Identify which cell holds the provided text, then report its (X, Y) central coordinate. 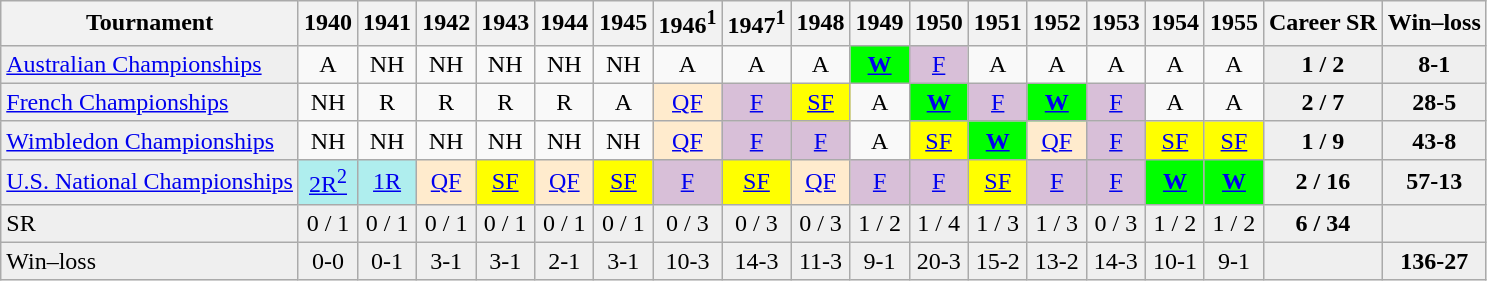
French Championships (150, 102)
15-2 (998, 261)
57-13 (1434, 182)
2-1 (564, 261)
1948 (820, 24)
136-27 (1434, 261)
1954 (1174, 24)
SR (150, 223)
Wimbledon Championships (150, 140)
6 / 34 (1322, 223)
1949 (880, 24)
2R2 (328, 182)
1941 (388, 24)
Australian Championships (150, 64)
10-1 (1174, 261)
19461 (688, 24)
1952 (1056, 24)
Career SR (1322, 24)
1951 (998, 24)
43-8 (1434, 140)
2 / 7 (1322, 102)
28-5 (1434, 102)
0-0 (328, 261)
1943 (506, 24)
1942 (446, 24)
8-1 (1434, 64)
2 / 16 (1322, 182)
1R (388, 182)
10-3 (688, 261)
13-2 (1056, 261)
1940 (328, 24)
Tournament (150, 24)
U.S. National Championships (150, 182)
1953 (1116, 24)
20-3 (938, 261)
1 / 4 (938, 223)
1945 (624, 24)
1944 (564, 24)
11-3 (820, 261)
1950 (938, 24)
1 / 9 (1322, 140)
19471 (756, 24)
0-1 (388, 261)
1955 (1234, 24)
